Pinpoint the cell where the given text exists, returning its [X, Y] midpoint coordinate. 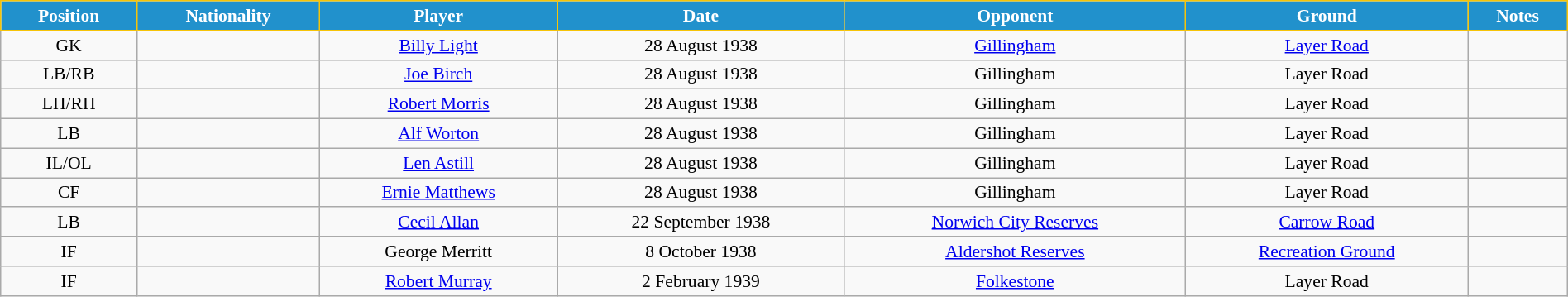
Position [69, 16]
Opponent [1016, 16]
Recreation Ground [1327, 251]
Nationality [228, 16]
Ground [1327, 16]
LB/RB [69, 74]
George Merritt [438, 251]
Ernie Matthews [438, 193]
CF [69, 193]
Robert Morris [438, 104]
Alf Worton [438, 134]
2 February 1939 [701, 281]
LH/RH [69, 104]
Aldershot Reserves [1016, 251]
Len Astill [438, 163]
Cecil Allan [438, 223]
GK [69, 46]
Player [438, 16]
Joe Birch [438, 74]
Billy Light [438, 46]
Date [701, 16]
8 October 1938 [701, 251]
Notes [1518, 16]
IL/OL [69, 163]
Robert Murray [438, 281]
Norwich City Reserves [1016, 223]
Carrow Road [1327, 223]
22 September 1938 [701, 223]
Folkestone [1016, 281]
